Output the (x, y) coordinate of the center of the cell containing the given text.  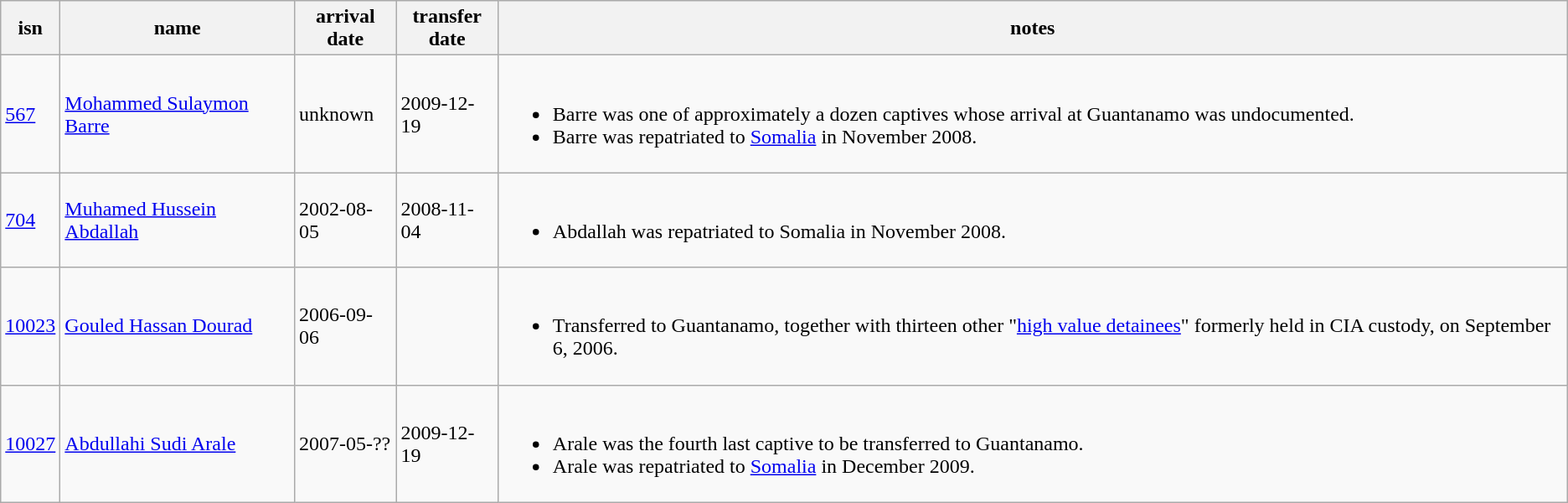
2007-05-?? (345, 443)
2002-08-05 (345, 220)
10023 (30, 326)
567 (30, 114)
Gouled Hassan Dourad (178, 326)
10027 (30, 443)
Abdullahi Sudi Arale (178, 443)
2008-11-04 (447, 220)
Mohammed Sulaymon Barre (178, 114)
unknown (345, 114)
Arale was the fourth last captive to be transferred to Guantanamo.Arale was repatriated to Somalia in December 2009. (1032, 443)
Transferred to Guantanamo, together with thirteen other "high value detainees" formerly held in CIA custody, on September 6, 2006. (1032, 326)
arrivaldate (345, 29)
Muhamed Hussein Abdallah (178, 220)
name (178, 29)
isn (30, 29)
Barre was one of approximately a dozen captives whose arrival at Guantanamo was undocumented.Barre was repatriated to Somalia in November 2008. (1032, 114)
Abdallah was repatriated to Somalia in November 2008. (1032, 220)
notes (1032, 29)
transferdate (447, 29)
704 (30, 220)
2006-09-06 (345, 326)
